Identify which cell holds the provided text, then report its (x, y) central coordinate. 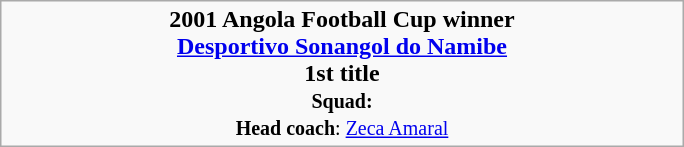
2001 Angola Football Cup winnerDesportivo Sonangol do Namibe1st titleSquad: Head coach: Zeca Amaral (342, 74)
